Identify which cell holds the provided text, then report its [x, y] central coordinate. 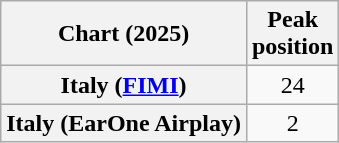
Italy (FIMI) [124, 85]
Italy (EarOne Airplay) [124, 123]
24 [292, 85]
2 [292, 123]
Peakposition [292, 34]
Chart (2025) [124, 34]
